Return the [x, y] coordinate for the center point of the cell that contains the specified text.  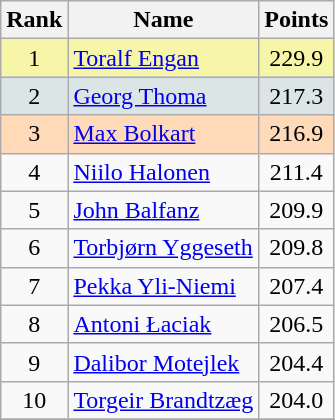
Max Bolkart [164, 134]
Rank [34, 20]
1 [34, 58]
7 [34, 286]
Dalibor Motejlek [164, 362]
209.8 [296, 248]
Torgeir Brandtzæg [164, 400]
204.0 [296, 400]
209.9 [296, 210]
10 [34, 400]
4 [34, 172]
Niilo Halonen [164, 172]
9 [34, 362]
204.4 [296, 362]
211.4 [296, 172]
Pekka Yli-Niemi [164, 286]
217.3 [296, 96]
Points [296, 20]
6 [34, 248]
Toralf Engan [164, 58]
Georg Thoma [164, 96]
5 [34, 210]
206.5 [296, 324]
229.9 [296, 58]
2 [34, 96]
8 [34, 324]
Name [164, 20]
216.9 [296, 134]
John Balfanz [164, 210]
Torbjørn Yggeseth [164, 248]
Antoni Łaciak [164, 324]
3 [34, 134]
207.4 [296, 286]
